Return the (x, y) coordinate for the center point of the cell that contains the specified text.  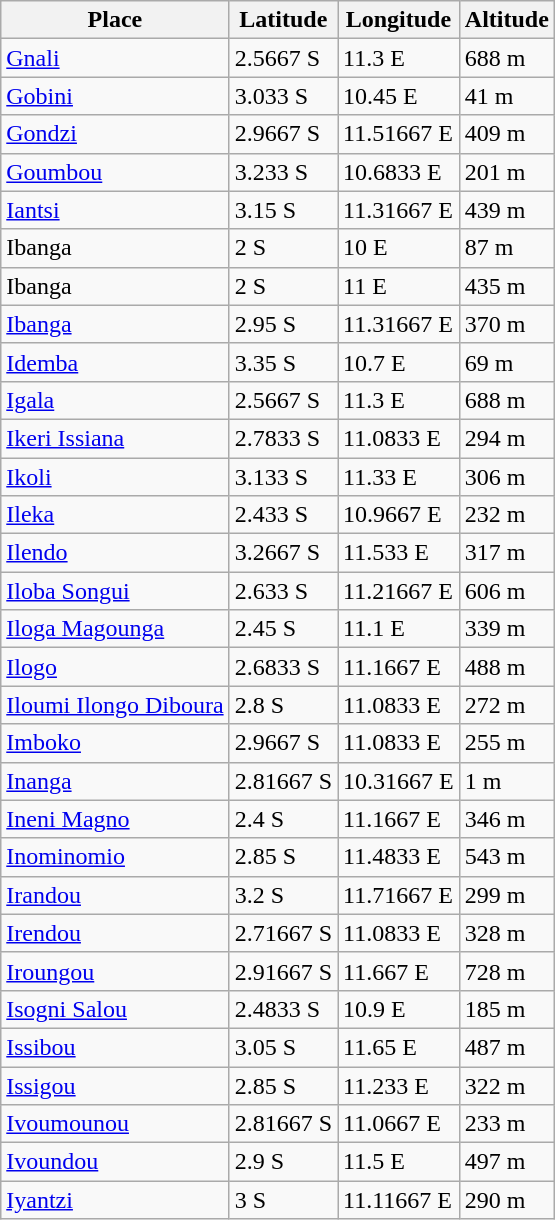
Latitude (283, 20)
Iyantzi (115, 1200)
3.35 S (283, 362)
409 m (506, 134)
Issigou (115, 1085)
Issibou (115, 1047)
3.133 S (283, 477)
11.5 E (399, 1162)
Isogni Salou (115, 1009)
3.15 S (283, 210)
2.45 S (283, 629)
255 m (506, 743)
435 m (506, 286)
Ikoli (115, 477)
2.7833 S (283, 438)
11.51667 E (399, 134)
Inanga (115, 781)
Iantsi (115, 210)
Ikeri Issiana (115, 438)
Ivoundou (115, 1162)
Irendou (115, 933)
11.65 E (399, 1047)
10.31667 E (399, 781)
11.4833 E (399, 857)
Altitude (506, 20)
Iloba Songui (115, 591)
10.9 E (399, 1009)
Iroungou (115, 971)
3 S (283, 1200)
Ineni Magno (115, 819)
10.9667 E (399, 515)
11.533 E (399, 553)
322 m (506, 1085)
10 E (399, 248)
11 E (399, 286)
Inominomio (115, 857)
232 m (506, 515)
87 m (506, 248)
290 m (506, 1200)
11.21667 E (399, 591)
294 m (506, 438)
Iloumi Ilongo Diboura (115, 705)
Longitude (399, 20)
11.11667 E (399, 1200)
3.2 S (283, 895)
328 m (506, 933)
201 m (506, 172)
41 m (506, 96)
Gnali (115, 58)
Goumbou (115, 172)
317 m (506, 553)
Ilendo (115, 553)
11.667 E (399, 971)
3.033 S (283, 96)
1 m (506, 781)
Ivoumounou (115, 1124)
339 m (506, 629)
10.45 E (399, 96)
606 m (506, 591)
185 m (506, 1009)
Gondzi (115, 134)
299 m (506, 895)
3.233 S (283, 172)
2.6833 S (283, 667)
10.7 E (399, 362)
3.05 S (283, 1047)
11.1 E (399, 629)
543 m (506, 857)
439 m (506, 210)
728 m (506, 971)
Gobini (115, 96)
11.33 E (399, 477)
2.633 S (283, 591)
11.233 E (399, 1085)
306 m (506, 477)
Igala (115, 400)
346 m (506, 819)
Imboko (115, 743)
Irandou (115, 895)
2.9 S (283, 1162)
Ileka (115, 515)
11.0667 E (399, 1124)
Idemba (115, 362)
497 m (506, 1162)
2.433 S (283, 515)
11.71667 E (399, 895)
10.6833 E (399, 172)
233 m (506, 1124)
2.95 S (283, 324)
69 m (506, 362)
2.71667 S (283, 933)
2.4 S (283, 819)
3.2667 S (283, 553)
370 m (506, 324)
2.4833 S (283, 1009)
487 m (506, 1047)
Ilogo (115, 667)
Iloga Magounga (115, 629)
272 m (506, 705)
2.8 S (283, 705)
488 m (506, 667)
Place (115, 20)
2.91667 S (283, 971)
